Scan for the cell matching the given text and deliver its [x, y] coordinate at center. 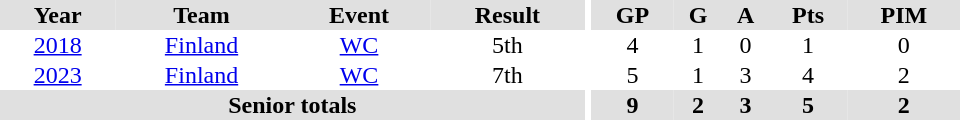
A [746, 15]
G [698, 15]
7th [507, 75]
9 [632, 105]
Result [507, 15]
GP [632, 15]
2018 [58, 45]
Event [359, 15]
Pts [808, 15]
Team [202, 15]
2023 [58, 75]
Senior totals [292, 105]
Year [58, 15]
5th [507, 45]
PIM [904, 15]
